Return the [x, y] coordinate for the center point of the cell that contains the specified text.  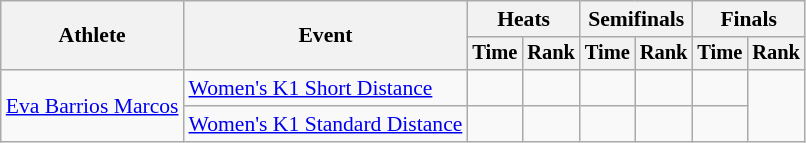
Event [326, 36]
Semifinals [636, 19]
Heats [523, 19]
Women's K1 Standard Distance [326, 124]
Athlete [92, 36]
Women's K1 Short Distance [326, 88]
Finals [748, 19]
Eva Barrios Marcos [92, 106]
